Identify which cell holds the provided text, then report its [x, y] central coordinate. 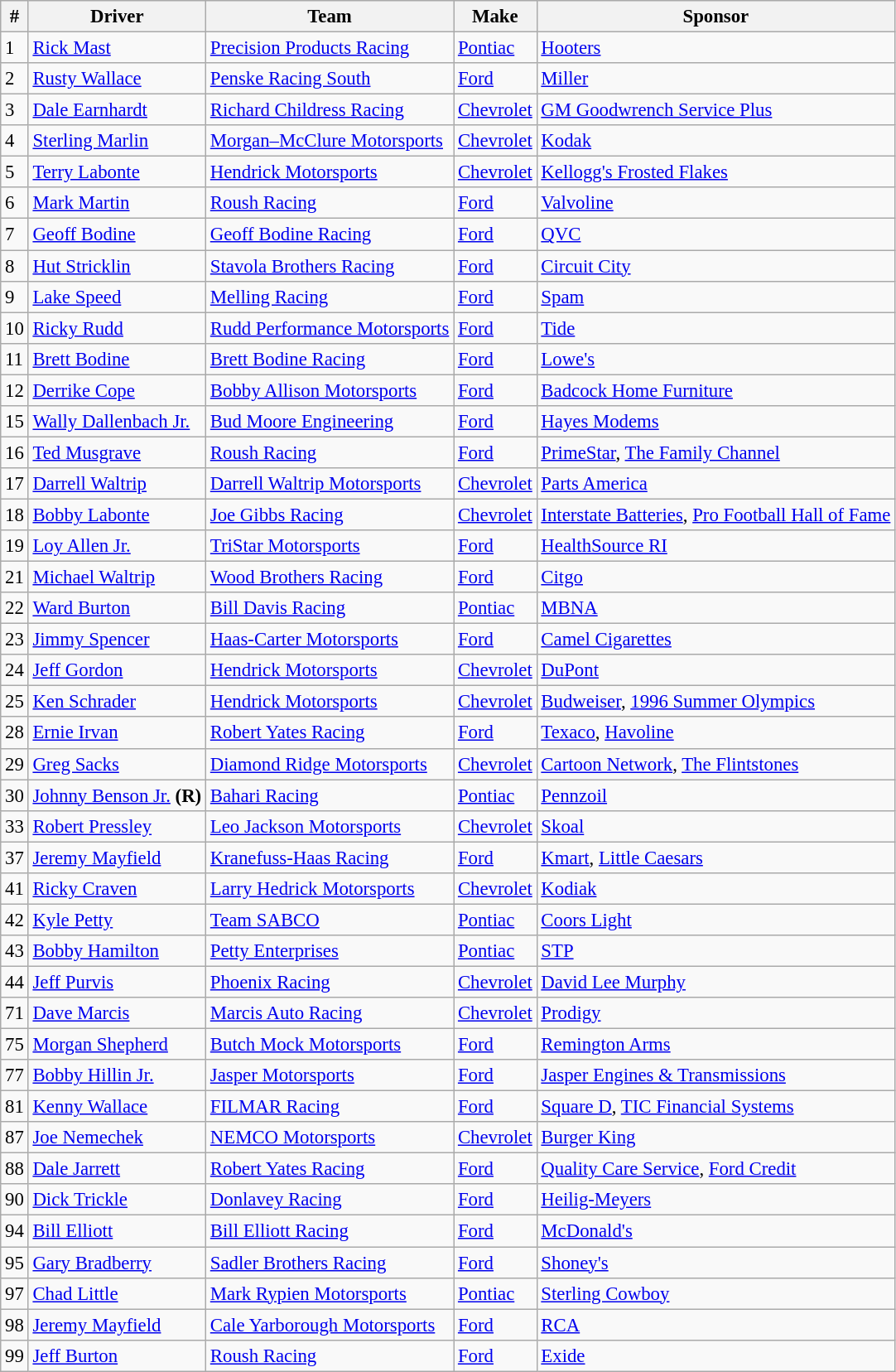
Kyle Petty [117, 920]
Morgan–McClure Motorsports [330, 141]
Michael Waltrip [117, 577]
Kmart, Little Caesars [715, 857]
33 [15, 826]
Phoenix Racing [330, 982]
Kenny Wallace [117, 1107]
Ken Schrader [117, 702]
Dale Earnhardt [117, 110]
Citgo [715, 577]
Sadler Brothers Racing [330, 1263]
23 [15, 640]
15 [15, 422]
David Lee Murphy [715, 982]
Loy Allen Jr. [117, 546]
44 [15, 982]
99 [15, 1355]
Johnny Benson Jr. (R) [117, 795]
Donlavey Racing [330, 1200]
90 [15, 1200]
Joe Gibbs Racing [330, 514]
8 [15, 266]
Dale Jarrett [117, 1169]
Geoff Bodine [117, 234]
19 [15, 546]
Richard Childress Racing [330, 110]
Brett Bodine [117, 359]
Coors Light [715, 920]
37 [15, 857]
Mark Martin [117, 203]
4 [15, 141]
21 [15, 577]
Bobby Labonte [117, 514]
Precision Products Racing [330, 48]
Stavola Brothers Racing [330, 266]
Rusty Wallace [117, 79]
88 [15, 1169]
Shoney's [715, 1263]
Geoff Bodine Racing [330, 234]
29 [15, 764]
25 [15, 702]
Prodigy [715, 1013]
Cale Yarborough Motorsports [330, 1325]
Heilig-Meyers [715, 1200]
GM Goodwrench Service Plus [715, 110]
87 [15, 1138]
Leo Jackson Motorsports [330, 826]
18 [15, 514]
98 [15, 1325]
RCA [715, 1325]
Exide [715, 1355]
Penske Racing South [330, 79]
Kodiak [715, 889]
STP [715, 951]
Mark Rypien Motorsports [330, 1293]
22 [15, 608]
9 [15, 297]
Ricky Rudd [117, 328]
3 [15, 110]
Pennzoil [715, 795]
DuPont [715, 670]
Larry Hedrick Motorsports [330, 889]
Bud Moore Engineering [330, 422]
QVC [715, 234]
Burger King [715, 1138]
95 [15, 1263]
McDonald's [715, 1231]
1 [15, 48]
Jeff Gordon [117, 670]
Valvoline [715, 203]
Petty Enterprises [330, 951]
12 [15, 390]
Wally Dallenbach Jr. [117, 422]
Bobby Hamilton [117, 951]
Joe Nemechek [117, 1138]
Team SABCO [330, 920]
Greg Sacks [117, 764]
Lake Speed [117, 297]
5 [15, 172]
Diamond Ridge Motorsports [330, 764]
71 [15, 1013]
Badcock Home Furniture [715, 390]
Ward Burton [117, 608]
Miller [715, 79]
Hut Stricklin [117, 266]
Dave Marcis [117, 1013]
Budweiser, 1996 Summer Olympics [715, 702]
Hayes Modems [715, 422]
Haas-Carter Motorsports [330, 640]
Tide [715, 328]
75 [15, 1045]
Marcis Auto Racing [330, 1013]
Bobby Hillin Jr. [117, 1075]
Spam [715, 297]
41 [15, 889]
Jimmy Spencer [117, 640]
2 [15, 79]
Kellogg's Frosted Flakes [715, 172]
Camel Cigarettes [715, 640]
Terry Labonte [117, 172]
Wood Brothers Racing [330, 577]
Melling Racing [330, 297]
30 [15, 795]
Dick Trickle [117, 1200]
Sponsor [715, 17]
MBNA [715, 608]
42 [15, 920]
97 [15, 1293]
Hooters [715, 48]
# [15, 17]
Circuit City [715, 266]
Remington Arms [715, 1045]
Sterling Cowboy [715, 1293]
Lowe's [715, 359]
Rick Mast [117, 48]
Skoal [715, 826]
24 [15, 670]
Sterling Marlin [117, 141]
43 [15, 951]
7 [15, 234]
Ted Musgrave [117, 452]
Bill Davis Racing [330, 608]
Butch Mock Motorsports [330, 1045]
Square D, TIC Financial Systems [715, 1107]
Morgan Shepherd [117, 1045]
Darrell Waltrip Motorsports [330, 484]
16 [15, 452]
77 [15, 1075]
Ernie Irvan [117, 733]
17 [15, 484]
Jeff Purvis [117, 982]
Bobby Allison Motorsports [330, 390]
Robert Pressley [117, 826]
11 [15, 359]
Gary Bradberry [117, 1263]
PrimeStar, The Family Channel [715, 452]
Jasper Motorsports [330, 1075]
Driver [117, 17]
Jeff Burton [117, 1355]
Make [495, 17]
FILMAR Racing [330, 1107]
6 [15, 203]
Chad Little [117, 1293]
TriStar Motorsports [330, 546]
28 [15, 733]
HealthSource RI [715, 546]
Derrike Cope [117, 390]
Brett Bodine Racing [330, 359]
Jasper Engines & Transmissions [715, 1075]
Bahari Racing [330, 795]
NEMCO Motorsports [330, 1138]
10 [15, 328]
Kranefuss-Haas Racing [330, 857]
Rudd Performance Motorsports [330, 328]
Team [330, 17]
81 [15, 1107]
94 [15, 1231]
Ricky Craven [117, 889]
Parts America [715, 484]
Quality Care Service, Ford Credit [715, 1169]
Bill Elliott Racing [330, 1231]
Cartoon Network, The Flintstones [715, 764]
Texaco, Havoline [715, 733]
Interstate Batteries, Pro Football Hall of Fame [715, 514]
Darrell Waltrip [117, 484]
Kodak [715, 141]
Bill Elliott [117, 1231]
